Output the [X, Y] coordinate of the center of the cell containing the given text.  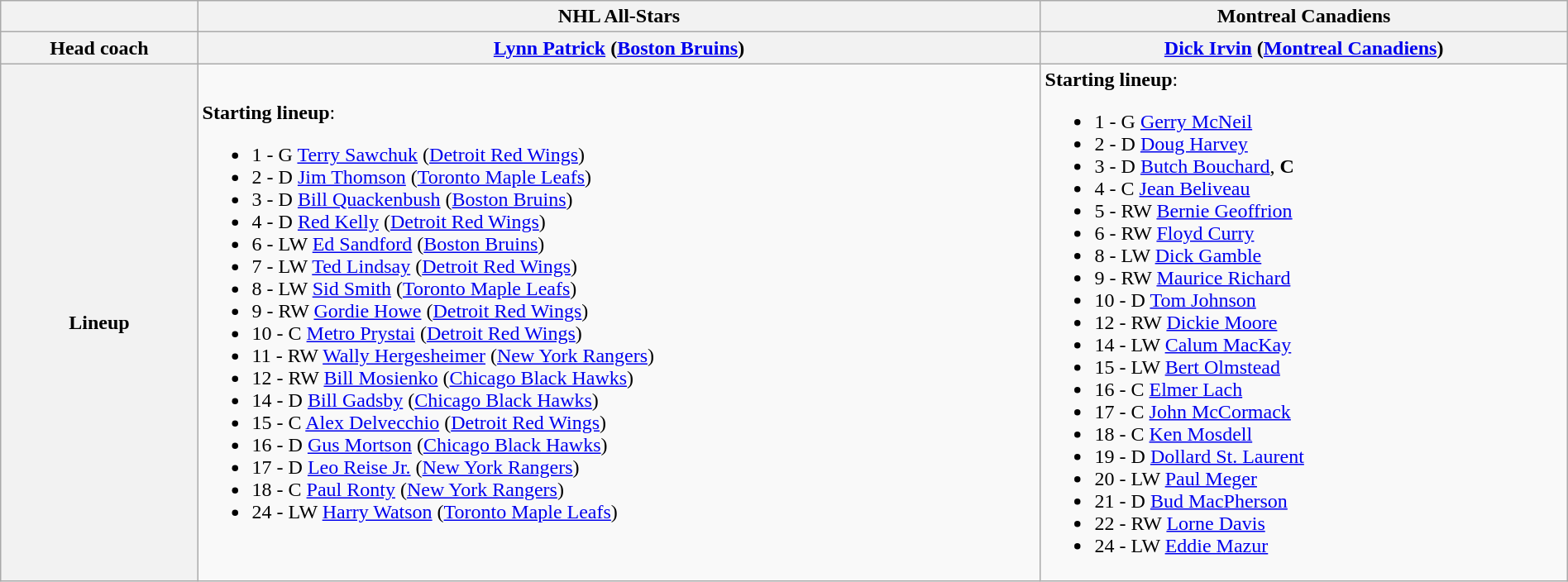
Head coach [99, 48]
NHL All-Stars [619, 17]
Lineup [99, 322]
Lynn Patrick (Boston Bruins) [619, 48]
Dick Irvin (Montreal Canadiens) [1303, 48]
Montreal Canadiens [1303, 17]
